Search for the cell housing the specified text and yield its [X, Y] center coordinate. 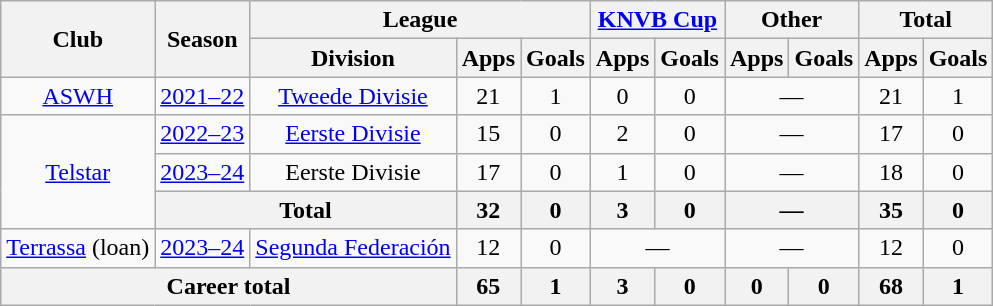
Division [353, 58]
18 [891, 172]
Season [202, 39]
35 [891, 210]
Segunda Federación [353, 248]
Tweede Divisie [353, 96]
Career total [228, 286]
KNVB Cup [657, 20]
2021–22 [202, 96]
Club [78, 39]
68 [891, 286]
League [420, 20]
Terrassa (loan) [78, 248]
Other [791, 20]
15 [488, 134]
32 [488, 210]
Telstar [78, 172]
65 [488, 286]
2 [622, 134]
ASWH [78, 96]
2022–23 [202, 134]
